For the text-containing cell, return its midpoint in (X, Y) coordinate format. 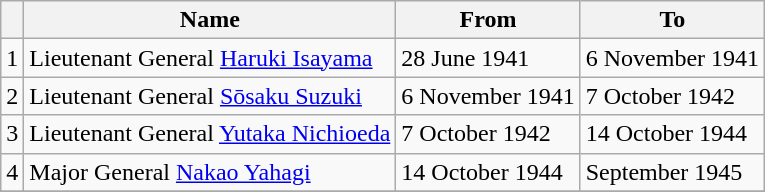
2 (12, 96)
Lieutenant General Yutaka Nichioeda (210, 134)
Name (210, 20)
Lieutenant General Haruki Isayama (210, 58)
1 (12, 58)
Major General Nakao Yahagi (210, 172)
From (488, 20)
To (672, 20)
3 (12, 134)
4 (12, 172)
28 June 1941 (488, 58)
Lieutenant General Sōsaku Suzuki (210, 96)
September 1945 (672, 172)
